Find where the given text appears and provide that cell's center as [X, Y] coordinate. 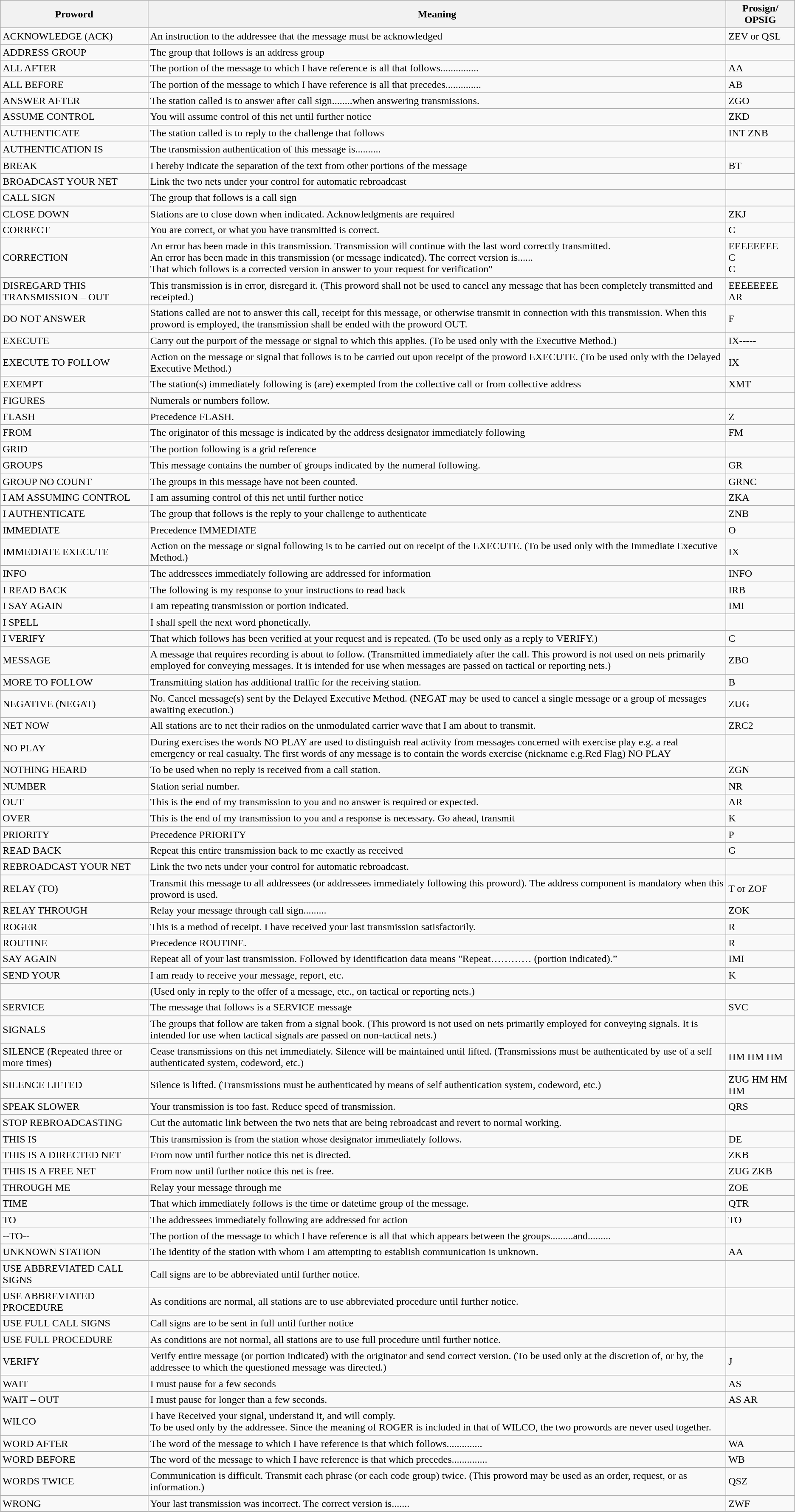
ADDRESS GROUP [74, 52]
Carry out the purport of the message or signal to which this applies. (To be used only with the Executive Method.) [437, 341]
I hereby indicate the separation of the text from other portions of the message [437, 165]
ZOK [761, 911]
This is the end of my transmission to you and a response is necessary. Go ahead, transmit [437, 818]
GR [761, 465]
The addressees immediately following are addressed for information [437, 574]
FROM [74, 433]
Link the two nets under your control for automatic rebroadcast. [437, 867]
AUTHENTICATION IS [74, 149]
Call signs are to be abbreviated until further notice. [437, 1274]
The transmission authentication of this message is.......... [437, 149]
ZKJ [761, 214]
SILENCE LIFTED [74, 1085]
ALL BEFORE [74, 85]
SIGNALS [74, 1030]
Repeat all of your last transmission. Followed by identification data means "Repeat………… (portion indicated).” [437, 959]
The message that follows is a SERVICE message [437, 1007]
You are correct, or what you have transmitted is correct. [437, 230]
Precedence FLASH. [437, 417]
The group that follows is the reply to your challenge to authenticate [437, 513]
SERVICE [74, 1007]
AS [761, 1383]
That which immediately follows is the time or datetime group of the message. [437, 1204]
IMMEDIATE [74, 530]
AB [761, 85]
DE [761, 1139]
QTR [761, 1204]
Relay your message through call sign......... [437, 911]
I AM ASSUMING CONTROL [74, 497]
I am ready to receive your message, report, etc. [437, 975]
RELAY THROUGH [74, 911]
I SAY AGAIN [74, 606]
Cut the automatic link between the two nets that are being rebroadcast and revert to normal working. [437, 1123]
ZGO [761, 101]
Call signs are to be sent in full until further notice [437, 1323]
BREAK [74, 165]
The portion of the message to which I have reference is all that precedes.............. [437, 85]
ZKA [761, 497]
Your transmission is too fast. Reduce speed of transmission. [437, 1106]
CALL SIGN [74, 197]
USE ABBREVIATED CALL SIGNS [74, 1274]
GRNC [761, 481]
This is a method of receipt. I have received your last transmission satisfactorily. [437, 927]
Repeat this entire transmission back to me exactly as received [437, 851]
REBROADCAST YOUR NET [74, 867]
I VERIFY [74, 638]
QSZ [761, 1481]
UNKNOWN STATION [74, 1252]
SEND YOUR [74, 975]
The originator of this message is indicated by the address designator immediately following [437, 433]
GROUPS [74, 465]
WORD AFTER [74, 1444]
ZGN [761, 770]
VERIFY [74, 1362]
SVC [761, 1007]
I must pause for longer than a few seconds. [437, 1399]
ZUG ZKB [761, 1171]
Precedence ROUTINE. [437, 943]
Precedence PRIORITY [437, 835]
The station called is to reply to the challenge that follows [437, 133]
WA [761, 1444]
I am repeating transmission or portion indicated. [437, 606]
(Used only in reply to the offer of a message, etc., on tactical or reporting nets.) [437, 991]
ZNB [761, 513]
Proword [74, 14]
ZWF [761, 1504]
G [761, 851]
OVER [74, 818]
I shall spell the next word phonetically. [437, 622]
--TO-- [74, 1236]
GROUP NO COUNT [74, 481]
SILENCE (Repeated three or more times) [74, 1057]
The station called is to answer after call sign........when answering transmissions. [437, 101]
MESSAGE [74, 660]
WILCO [74, 1421]
ZRC2 [761, 726]
ACKNOWLEDGE (ACK) [74, 36]
Communication is difficult. Transmit each phrase (or each code group) twice. (This proword may be used as an order, request, or as information.) [437, 1481]
The group that follows is an address group [437, 52]
FLASH [74, 417]
HM HM HM [761, 1057]
I AUTHENTICATE [74, 513]
Z [761, 417]
ZEV or QSL [761, 36]
P [761, 835]
To be used when no reply is received from a call station. [437, 770]
Prosign/ OPSIG [761, 14]
NR [761, 786]
I SPELL [74, 622]
ANSWER AFTER [74, 101]
EXECUTE [74, 341]
RELAY (TO) [74, 889]
This transmission is from the station whose designator immediately follows. [437, 1139]
The word of the message to which I have reference is that which precedes.............. [437, 1460]
ZUG HM HM HM [761, 1085]
ZOE [761, 1188]
NO PLAY [74, 748]
IRB [761, 590]
USE ABBREVIATED PROCEDURE [74, 1301]
As conditions are normal, all stations are to use abbreviated procedure until further notice. [437, 1301]
WAIT [74, 1383]
ZKD [761, 117]
THIS IS A FREE NET [74, 1171]
NEGATIVE (NEGAT) [74, 704]
WORD BEFORE [74, 1460]
ROGER [74, 927]
FM [761, 433]
T or ZOF [761, 889]
ROUTINE [74, 943]
Station serial number. [437, 786]
NET NOW [74, 726]
Stations are to close down when indicated. Acknowledgments are required [437, 214]
The portion of the message to which I have reference is all that follows............... [437, 68]
ZUG [761, 704]
Meaning [437, 14]
ZKB [761, 1155]
As conditions are not normal, all stations are to use full procedure until further notice. [437, 1340]
From now until further notice this net is free. [437, 1171]
All stations are to net their radios on the unmodulated carrier wave that I am about to transmit. [437, 726]
Relay your message through me [437, 1188]
WB [761, 1460]
O [761, 530]
Your last transmission was incorrect. The correct version is....... [437, 1504]
CORRECTION [74, 258]
I must pause for a few seconds [437, 1383]
From now until further notice this net is directed. [437, 1155]
MORE TO FOLLOW [74, 682]
BT [761, 165]
The addressees immediately following are addressed for action [437, 1220]
You will assume control of this net until further notice [437, 117]
NUMBER [74, 786]
USE FULL PROCEDURE [74, 1340]
The portion following is a grid reference [437, 449]
The following is my response to your instructions to read back [437, 590]
QRS [761, 1106]
B [761, 682]
EXEMPT [74, 384]
WORDS TWICE [74, 1481]
EEEEEEEE AR [761, 291]
AUTHENTICATE [74, 133]
AR [761, 802]
Link the two nets under your control for automatic rebroadcast [437, 181]
INT ZNB [761, 133]
The group that follows is a call sign [437, 197]
IMMEDIATE EXECUTE [74, 552]
F [761, 319]
That which follows has been verified at your request and is repeated. (To be used only as a reply to VERIFY.) [437, 638]
SAY AGAIN [74, 959]
Silence is lifted. (Transmissions must be authenticated by means of self authentication system, codeword, etc.) [437, 1085]
DISREGARD THIS TRANSMISSION – OUT [74, 291]
ZBO [761, 660]
THIS IS A DIRECTED NET [74, 1155]
I READ BACK [74, 590]
USE FULL CALL SIGNS [74, 1323]
The station(s) immediately following is (are) exempted from the collective call or from collective address [437, 384]
WRONG [74, 1504]
CLOSE DOWN [74, 214]
Transmitting station has additional traffic for the receiving station. [437, 682]
TIME [74, 1204]
DO NOT ANSWER [74, 319]
An instruction to the addressee that the message must be acknowledged [437, 36]
Precedence IMMEDIATE [437, 530]
NOTHING HEARD [74, 770]
FIGURES [74, 401]
AS AR [761, 1399]
GRID [74, 449]
CORRECT [74, 230]
WAIT – OUT [74, 1399]
XMT [761, 384]
Numerals or numbers follow. [437, 401]
Action on the message or signal following is to be carried out on receipt of the EXECUTE. (To be used only with the Immediate Executive Method.) [437, 552]
The word of the message to which I have reference is that which follows.............. [437, 1444]
THIS IS [74, 1139]
PRIORITY [74, 835]
ALL AFTER [74, 68]
BROADCAST YOUR NET [74, 181]
STOP REBROADCASTING [74, 1123]
This message contains the number of groups indicated by the numeral following. [437, 465]
This is the end of my transmission to you and no answer is required or expected. [437, 802]
The identity of the station with whom I am attempting to establish communication is unknown. [437, 1252]
EEEEEEEECC [761, 258]
OUT [74, 802]
The groups in this message have not been counted. [437, 481]
SPEAK SLOWER [74, 1106]
The portion of the message to which I have reference is all that which appears between the groups.........and......... [437, 1236]
No. Cancel message(s) sent by the Delayed Executive Method. (NEGAT may be used to cancel a single message or a group of messages awaiting execution.) [437, 704]
IX----- [761, 341]
READ BACK [74, 851]
EXECUTE TO FOLLOW [74, 363]
THROUGH ME [74, 1188]
ASSUME CONTROL [74, 117]
I am assuming control of this net until further notice [437, 497]
J [761, 1362]
